Return [X, Y] of the center of cell containing provided text 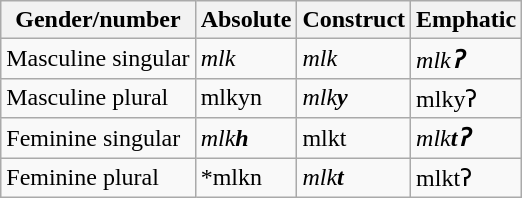
mlkʔ [466, 59]
mlkyn [246, 98]
mlkyʔ [466, 98]
Gender/number [98, 20]
Absolute [246, 20]
*mlkn [246, 178]
Masculine plural [98, 98]
Feminine singular [98, 138]
mlky [354, 98]
Feminine plural [98, 178]
mlkh [246, 138]
Masculine singular [98, 59]
Emphatic [466, 20]
Construct [354, 20]
